Pinpoint the cell where the given text exists, returning its [x, y] midpoint coordinate. 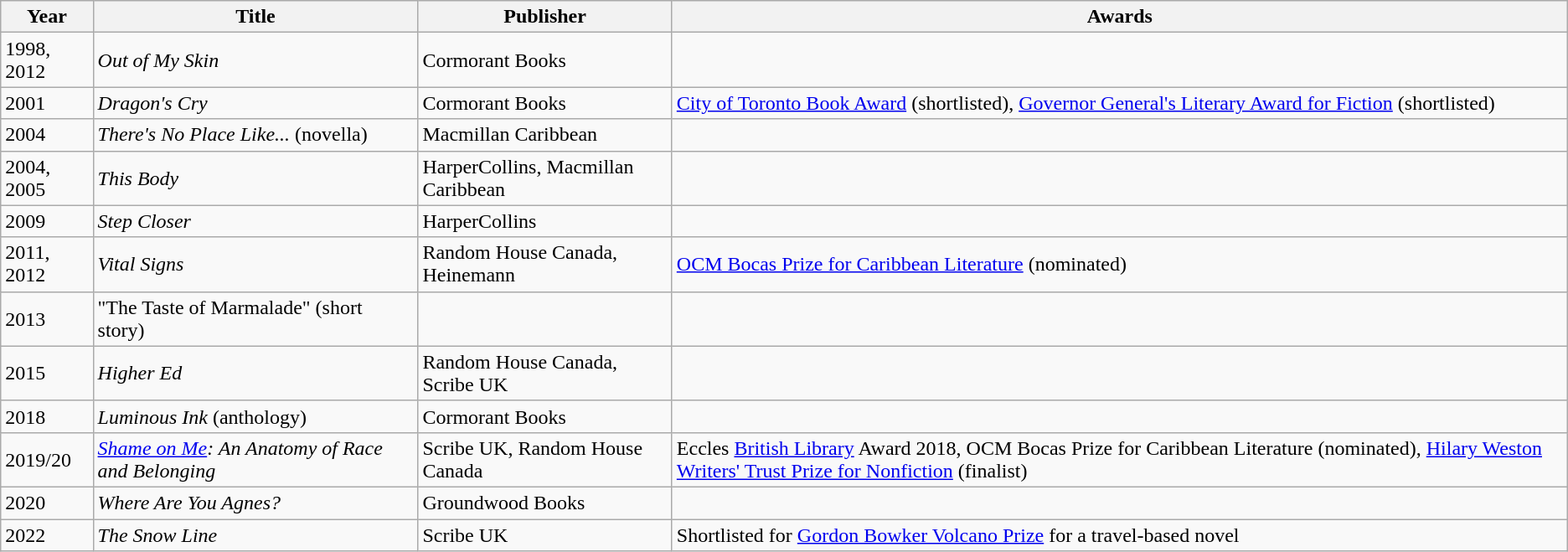
2004 [47, 135]
Publisher [544, 17]
Dragon's Cry [255, 103]
2009 [47, 221]
2013 [47, 318]
Random House Canada, Heinemann [544, 265]
Macmillan Caribbean [544, 135]
1998, 2012 [47, 60]
2001 [47, 103]
Vital Signs [255, 265]
HarperCollins, Macmillan Caribbean [544, 178]
Awards [1119, 17]
2004, 2005 [47, 178]
Year [47, 17]
2019/20 [47, 459]
2020 [47, 503]
2018 [47, 416]
Scribe UK [544, 535]
OCM Bocas Prize for Caribbean Literature (nominated) [1119, 265]
Eccles British Library Award 2018, OCM Bocas Prize for Caribbean Literature (nominated), Hilary Weston Writers' Trust Prize for Nonfiction (finalist) [1119, 459]
Groundwood Books [544, 503]
2015 [47, 374]
2011, 2012 [47, 265]
Out of My Skin [255, 60]
Title [255, 17]
This Body [255, 178]
City of Toronto Book Award (shortlisted), Governor General's Literary Award for Fiction (shortlisted) [1119, 103]
HarperCollins [544, 221]
The Snow Line [255, 535]
Luminous Ink (anthology) [255, 416]
Shame on Me: An Anatomy of Race and Belonging [255, 459]
There's No Place Like... (novella) [255, 135]
Step Closer [255, 221]
Where Are You Agnes? [255, 503]
2022 [47, 535]
Higher Ed [255, 374]
"The Taste of Marmalade" (short story) [255, 318]
Scribe UK, Random House Canada [544, 459]
Shortlisted for Gordon Bowker Volcano Prize for a travel-based novel [1119, 535]
Random House Canada, Scribe UK [544, 374]
